Scan for the cell matching the given text and deliver its [X, Y] coordinate at center. 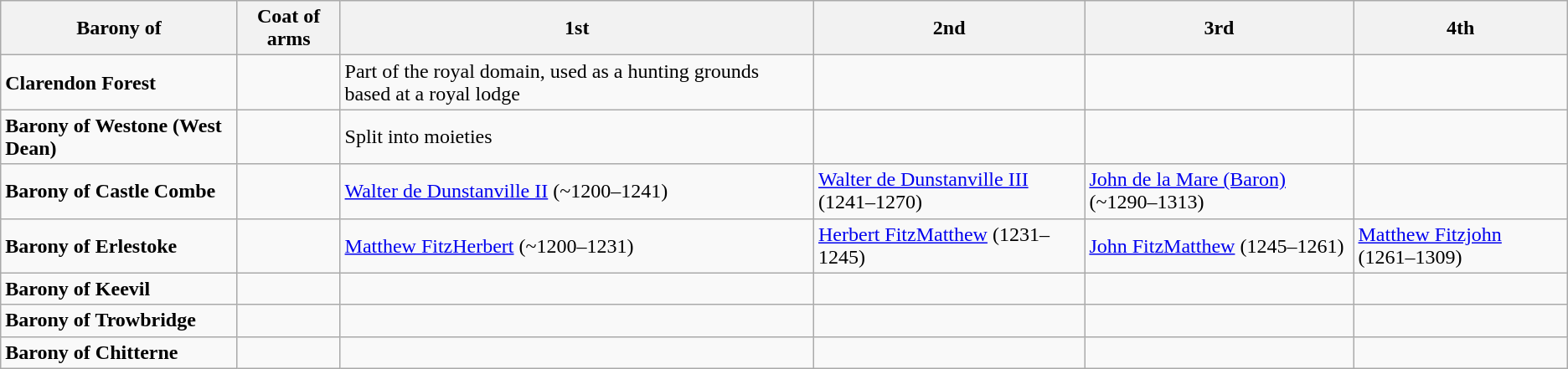
Barony of Westone (West Dean) [119, 137]
4th [1461, 28]
Clarendon Forest [119, 82]
Split into moieties [576, 137]
Barony of [119, 28]
Barony of Keevil [119, 289]
John de la Mare (Baron) (~1290–1313) [1220, 191]
3rd [1220, 28]
1st [576, 28]
Matthew Fitzjohn (1261–1309) [1461, 246]
2nd [948, 28]
Barony of Trowbridge [119, 320]
Barony of Erlestoke [119, 246]
Barony of Chitterne [119, 352]
Walter de Dunstanville III (1241–1270) [948, 191]
Matthew FitzHerbert (~1200–1231) [576, 246]
Herbert FitzMatthew (1231–1245) [948, 246]
Coat of arms [288, 28]
Walter de Dunstanville II (~1200–1241) [576, 191]
Part of the royal domain, used as a hunting grounds based at a royal lodge [576, 82]
Barony of Castle Combe [119, 191]
John FitzMatthew (1245–1261) [1220, 246]
